Search for the cell housing the specified text and yield its (X, Y) center coordinate. 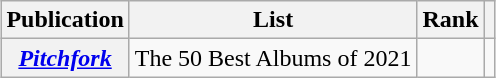
Pitchfork (65, 58)
Rank (450, 20)
The 50 Best Albums of 2021 (273, 58)
List (273, 20)
Publication (65, 20)
